Pinpoint the cell where the given text exists, returning its (x, y) midpoint coordinate. 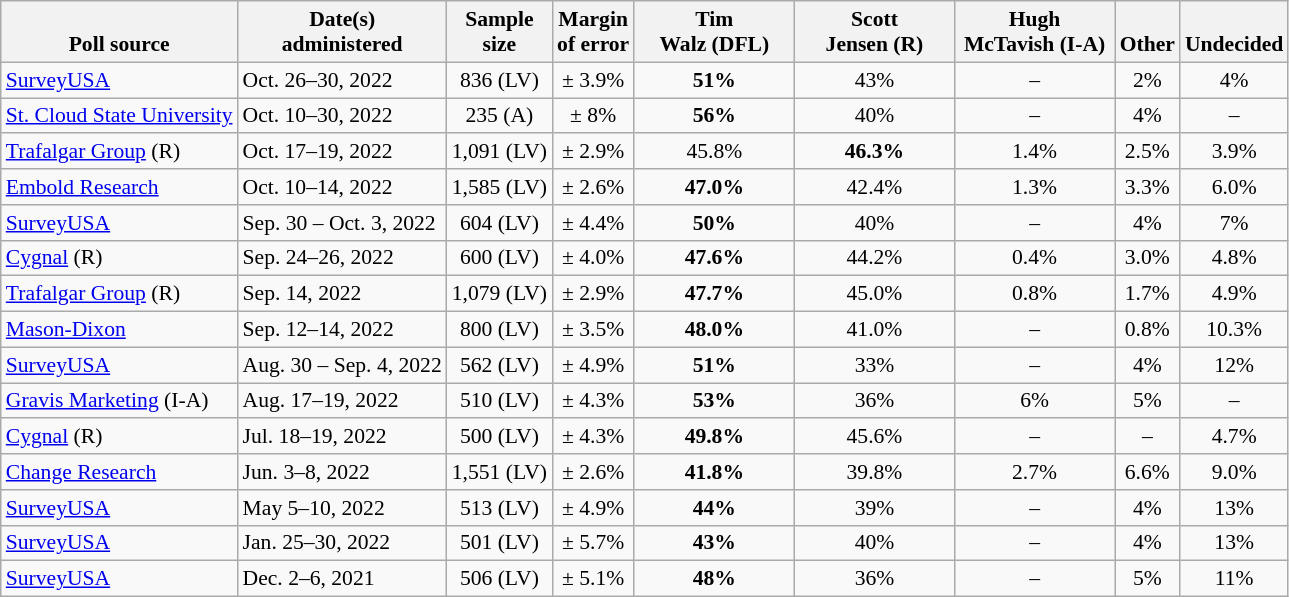
Samplesize (500, 32)
2.7% (1035, 472)
44% (714, 508)
47.6% (714, 258)
May 5–10, 2022 (342, 508)
46.3% (874, 152)
45.0% (874, 294)
Aug. 17–19, 2022 (342, 401)
TimWalz (DFL) (714, 32)
2.5% (1148, 152)
± 3.9% (593, 80)
0.4% (1035, 258)
Jun. 3–8, 2022 (342, 472)
± 4.4% (593, 223)
45.8% (714, 152)
562 (LV) (500, 365)
6% (1035, 401)
41.8% (714, 472)
1.4% (1035, 152)
Jul. 18–19, 2022 (342, 437)
2% (1148, 80)
506 (LV) (500, 579)
7% (1234, 223)
47.0% (714, 187)
44.2% (874, 258)
Date(s)administered (342, 32)
800 (LV) (500, 330)
HughMcTavish (I-A) (1035, 32)
1,551 (LV) (500, 472)
501 (LV) (500, 543)
± 5.7% (593, 543)
Gravis Marketing (I-A) (120, 401)
604 (LV) (500, 223)
39.8% (874, 472)
48.0% (714, 330)
1.7% (1148, 294)
1.3% (1035, 187)
Mason-Dixon (120, 330)
1,091 (LV) (500, 152)
510 (LV) (500, 401)
50% (714, 223)
600 (LV) (500, 258)
Sep. 12–14, 2022 (342, 330)
4.9% (1234, 294)
Undecided (1234, 32)
500 (LV) (500, 437)
Sep. 14, 2022 (342, 294)
Jan. 25–30, 2022 (342, 543)
41.0% (874, 330)
56% (714, 116)
12% (1234, 365)
Oct. 10–14, 2022 (342, 187)
53% (714, 401)
6.0% (1234, 187)
11% (1234, 579)
47.7% (714, 294)
49.8% (714, 437)
6.6% (1148, 472)
± 4.0% (593, 258)
42.4% (874, 187)
Aug. 30 – Sep. 4, 2022 (342, 365)
Poll source (120, 32)
Marginof error (593, 32)
± 3.5% (593, 330)
9.0% (1234, 472)
1,585 (LV) (500, 187)
235 (A) (500, 116)
St. Cloud State University (120, 116)
± 8% (593, 116)
Sep. 30 – Oct. 3, 2022 (342, 223)
3.0% (1148, 258)
33% (874, 365)
3.9% (1234, 152)
Change Research (120, 472)
45.6% (874, 437)
± 5.1% (593, 579)
Oct. 26–30, 2022 (342, 80)
836 (LV) (500, 80)
Dec. 2–6, 2021 (342, 579)
Oct. 10–30, 2022 (342, 116)
Other (1148, 32)
4.7% (1234, 437)
1,079 (LV) (500, 294)
Embold Research (120, 187)
10.3% (1234, 330)
39% (874, 508)
Sep. 24–26, 2022 (342, 258)
513 (LV) (500, 508)
ScottJensen (R) (874, 32)
3.3% (1148, 187)
48% (714, 579)
4.8% (1234, 258)
Oct. 17–19, 2022 (342, 152)
